Determine the [x, y] coordinate at the center of the cell enclosing the given text.  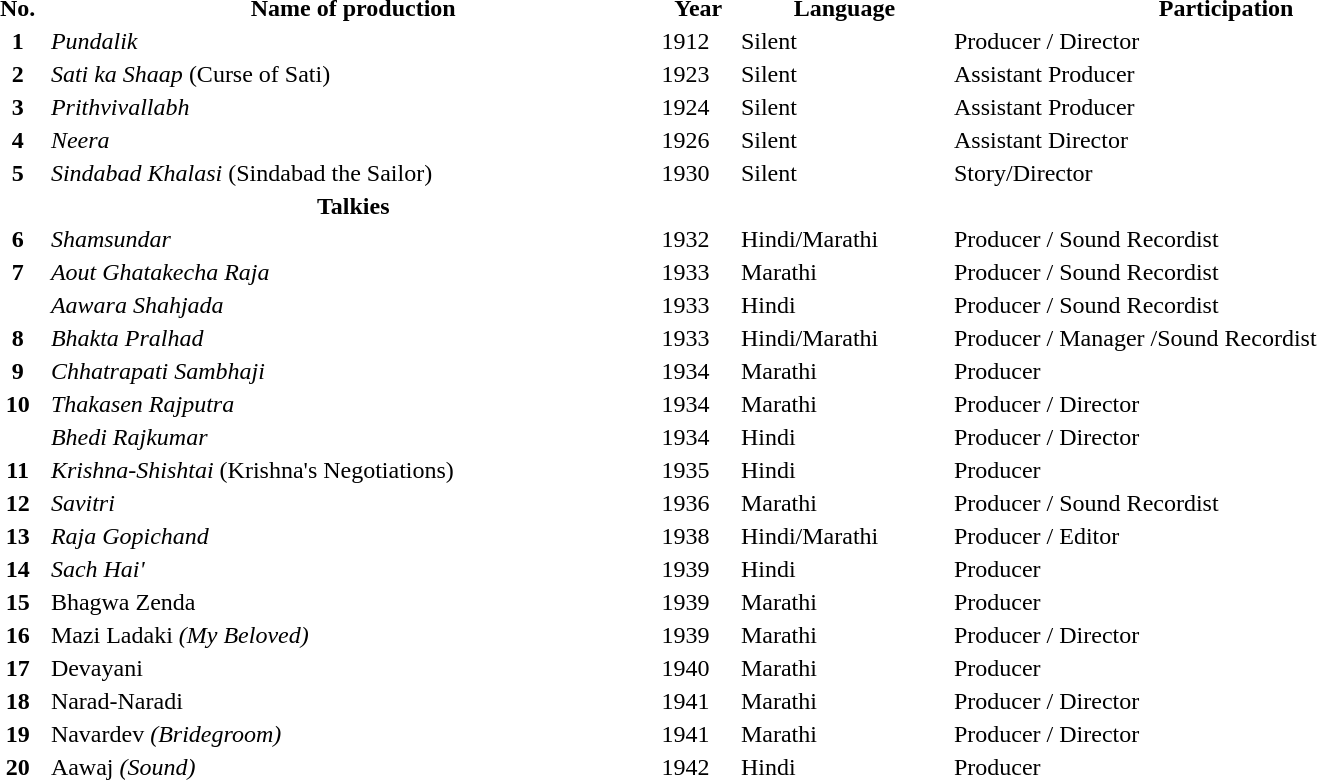
Talkies [353, 206]
Narad-Naradi [353, 701]
Savitri [353, 503]
Bhedi Rajkumar [353, 437]
Bhakta Pralhad [353, 338]
1935 [698, 470]
Shamsundar [353, 239]
1912 [698, 41]
1924 [698, 107]
Aout Ghatakecha Raja [353, 272]
1936 [698, 503]
Thakasen Rajputra [353, 404]
Bhagwa Zenda [353, 602]
Sati ka Shaap (Curse of Sati) [353, 74]
Chhatrapati Sambhaji [353, 371]
Navardev (Bridegroom) [353, 734]
1932 [698, 239]
Sindabad Khalasi (Sindabad the Sailor) [353, 173]
1940 [698, 668]
Aawara Shahjada [353, 305]
1923 [698, 74]
Mazi Ladaki (My Beloved) [353, 635]
Prithvivallabh [353, 107]
1926 [698, 140]
Devayani [353, 668]
Krishna-Shishtai (Krishna's Negotiations) [353, 470]
Neera [353, 140]
Raja Gopichand [353, 536]
Pundalik [353, 41]
Sach Hai' [353, 569]
1930 [698, 173]
1938 [698, 536]
